Provide the [X, Y] coordinate of the cell's center where the given text is located.  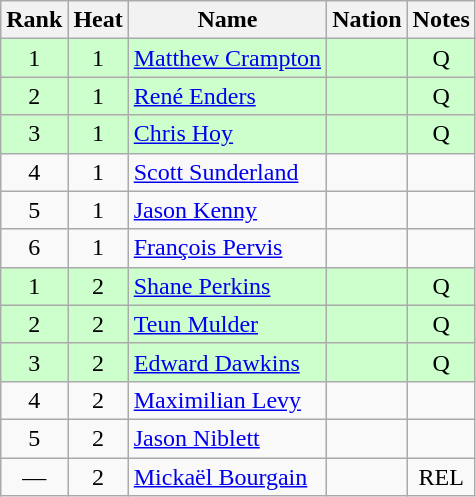
François Pervis [227, 248]
REL [441, 477]
Nation [367, 20]
— [34, 477]
Shane Perkins [227, 286]
Heat [98, 20]
Notes [441, 20]
Mickaël Bourgain [227, 477]
Matthew Crampton [227, 58]
Rank [34, 20]
Scott Sunderland [227, 172]
Maximilian Levy [227, 400]
Name [227, 20]
Jason Kenny [227, 210]
6 [34, 248]
Jason Niblett [227, 438]
Edward Dawkins [227, 362]
Chris Hoy [227, 134]
Teun Mulder [227, 324]
René Enders [227, 96]
